Locate the cell with the specified text and output its (x, y) center coordinate. 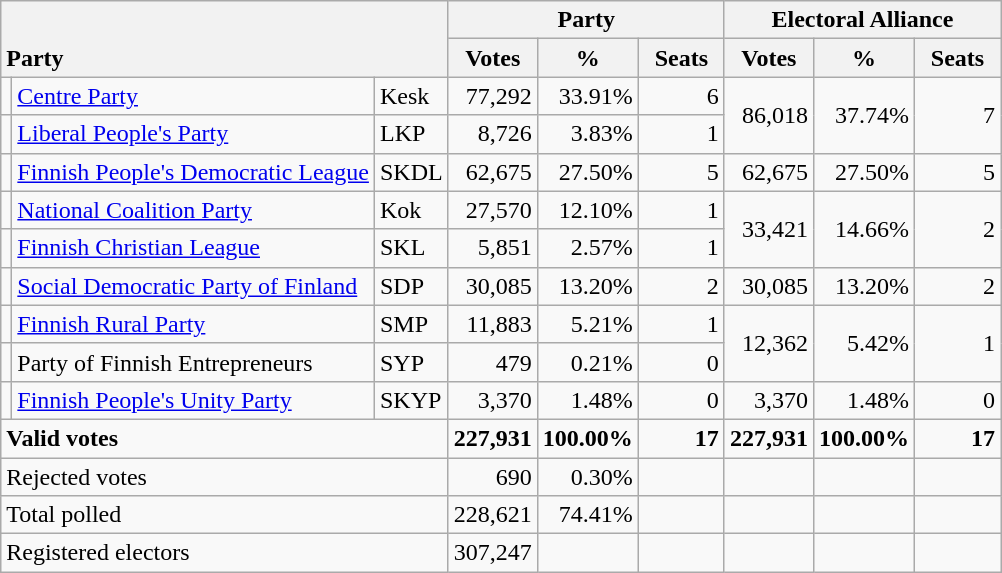
Total polled (224, 515)
Electoral Alliance (862, 20)
Finnish People's Unity Party (194, 400)
37.74% (864, 115)
77,292 (492, 96)
7 (957, 115)
Party of Finnish Entrepreneurs (194, 362)
690 (492, 477)
Centre Party (194, 96)
0.30% (588, 477)
479 (492, 362)
LKP (411, 134)
Valid votes (224, 438)
2.57% (588, 248)
12.10% (588, 210)
11,883 (492, 324)
74.41% (588, 515)
SKL (411, 248)
Finnish Rural Party (194, 324)
Registered electors (224, 553)
Finnish Christian League (194, 248)
SYP (411, 362)
Social Democratic Party of Finland (194, 286)
SDP (411, 286)
12,362 (768, 343)
Rejected votes (224, 477)
SMP (411, 324)
5.42% (864, 343)
86,018 (768, 115)
Kok (411, 210)
14.66% (864, 229)
6 (681, 96)
8,726 (492, 134)
Kesk (411, 96)
0.21% (588, 362)
Finnish People's Democratic League (194, 172)
27,570 (492, 210)
Liberal People's Party (194, 134)
228,621 (492, 515)
SKYP (411, 400)
307,247 (492, 553)
33,421 (768, 229)
5.21% (588, 324)
National Coalition Party (194, 210)
SKDL (411, 172)
33.91% (588, 96)
5,851 (492, 248)
3.83% (588, 134)
